Capture the cell that displays the provided text and extract its [x, y] central coordinate. 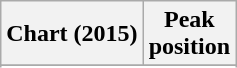
Peak position [189, 34]
Chart (2015) [72, 34]
